Determine the (X, Y) coordinate at the center of the cell enclosing the given text.  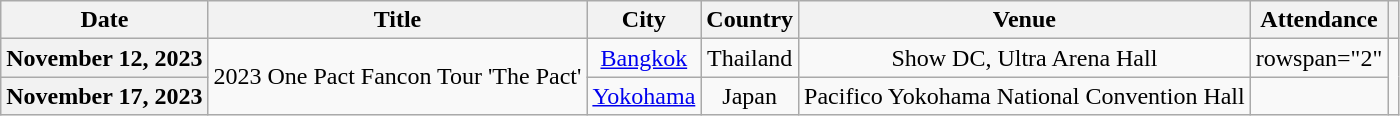
City (644, 20)
Title (398, 20)
Thailand (750, 58)
Country (750, 20)
Show DC, Ultra Arena Hall (1025, 58)
Venue (1025, 20)
rowspan="2" (1319, 58)
Yokohama (644, 96)
Pacifico Yokohama National Convention Hall (1025, 96)
November 17, 2023 (104, 96)
2023 One Pact Fancon Tour 'The Pact' (398, 77)
Attendance (1319, 20)
Bangkok (644, 58)
November 12, 2023 (104, 58)
Date (104, 20)
Japan (750, 96)
